From the cell containing the given text, extract its center point as (X, Y) coordinate. 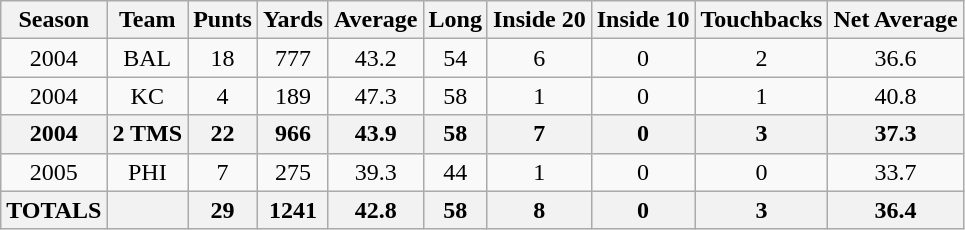
36.4 (896, 210)
BAL (148, 58)
2 (762, 58)
Punts (223, 20)
Touchbacks (762, 20)
Long (455, 20)
6 (539, 58)
Net Average (896, 20)
Inside 20 (539, 20)
Team (148, 20)
TOTALS (54, 210)
Season (54, 20)
54 (455, 58)
1241 (292, 210)
43.2 (376, 58)
Yards (292, 20)
39.3 (376, 172)
966 (292, 134)
44 (455, 172)
22 (223, 134)
777 (292, 58)
40.8 (896, 96)
PHI (148, 172)
36.6 (896, 58)
4 (223, 96)
Inside 10 (643, 20)
42.8 (376, 210)
18 (223, 58)
43.9 (376, 134)
37.3 (896, 134)
47.3 (376, 96)
8 (539, 210)
KC (148, 96)
29 (223, 210)
2 TMS (148, 134)
2005 (54, 172)
33.7 (896, 172)
Average (376, 20)
189 (292, 96)
275 (292, 172)
